Capture the cell that displays the provided text and extract its [x, y] central coordinate. 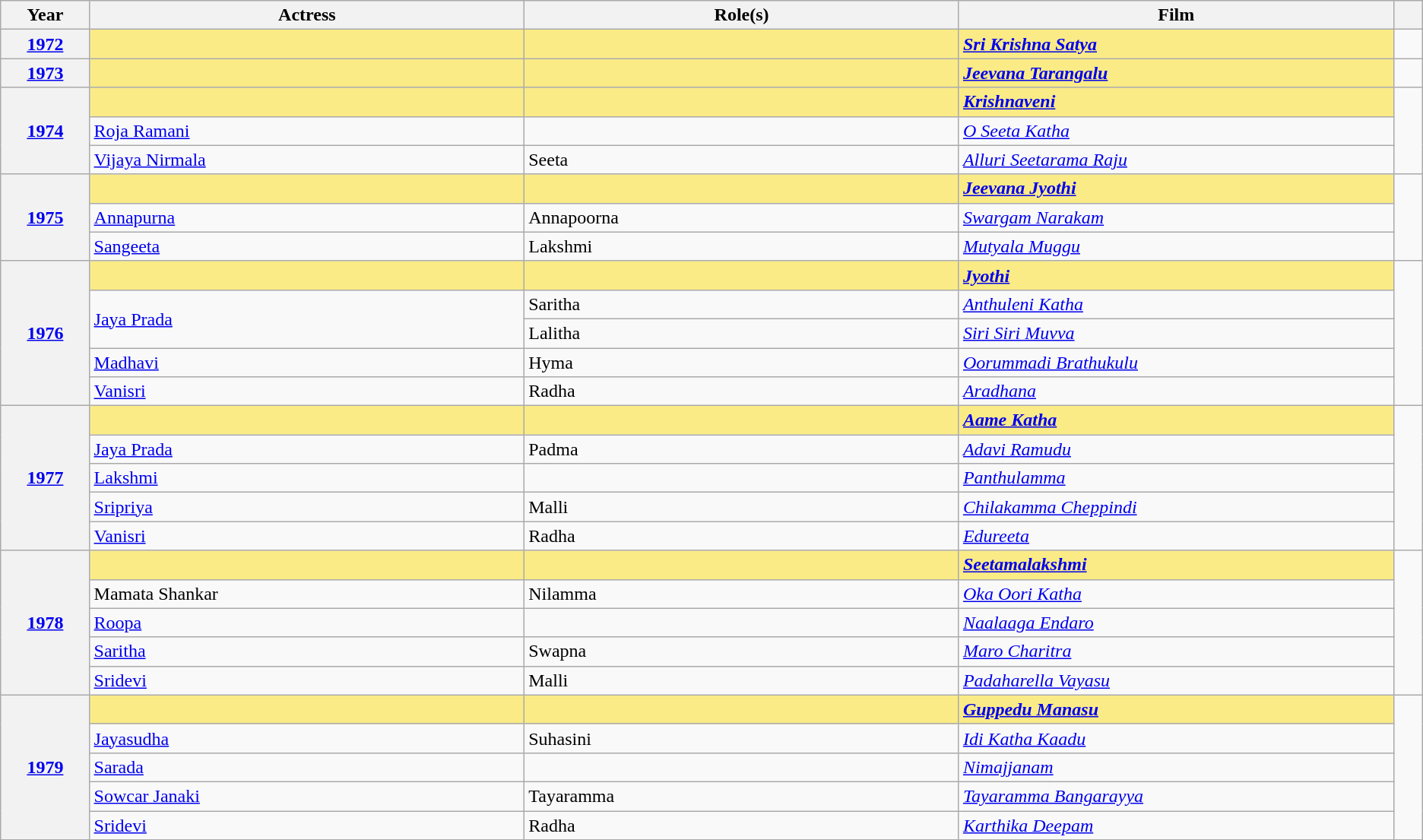
Nilamma [742, 594]
Naalaaga Endaro [1176, 623]
Aame Katha [1176, 420]
Anthuleni Katha [1176, 304]
Jeevana Tarangalu [1176, 73]
Jyothi [1176, 275]
Adavi Ramudu [1176, 449]
Panthulamma [1176, 478]
Film [1176, 15]
Padaharella Vayasu [1176, 680]
Mutyala Muggu [1176, 246]
Nimajjanam [1176, 767]
Alluri Seetarama Raju [1176, 160]
Oka Oori Katha [1176, 594]
Idi Katha Kaadu [1176, 738]
Chilakamma Cheppindi [1176, 507]
Annapoorna [742, 217]
Role(s) [742, 15]
Edureeta [1176, 536]
Actress [307, 15]
Annapurna [307, 217]
O Seeta Katha [1176, 131]
1975 [46, 217]
Maro Charitra [1176, 651]
Jeevana Jyothi [1176, 189]
1974 [46, 131]
1978 [46, 623]
Tayaramma Bangarayya [1176, 796]
Swargam Narakam [1176, 217]
1979 [46, 767]
Siri Siri Muvva [1176, 333]
Krishnaveni [1176, 102]
Guppedu Manasu [1176, 709]
1976 [46, 333]
Roja Ramani [307, 131]
Year [46, 15]
Oorummadi Brathukulu [1176, 363]
Roopa [307, 623]
Sarada [307, 767]
Karthika Deepam [1176, 825]
Seeta [742, 160]
1973 [46, 73]
1972 [46, 44]
Hyma [742, 363]
Seetamalakshmi [1176, 565]
Tayaramma [742, 796]
Vijaya Nirmala [307, 160]
Aradhana [1176, 391]
Padma [742, 449]
Sripriya [307, 507]
Lalitha [742, 333]
Suhasini [742, 738]
Sangeeta [307, 246]
Madhavi [307, 363]
Mamata Shankar [307, 594]
1977 [46, 478]
Swapna [742, 651]
Sowcar Janaki [307, 796]
Sri Krishna Satya [1176, 44]
Jayasudha [307, 738]
